From the cell containing the given text, extract its center point as (x, y) coordinate. 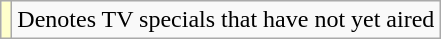
Denotes TV specials that have not yet aired (226, 20)
